Capture the cell that displays the provided text and extract its (X, Y) central coordinate. 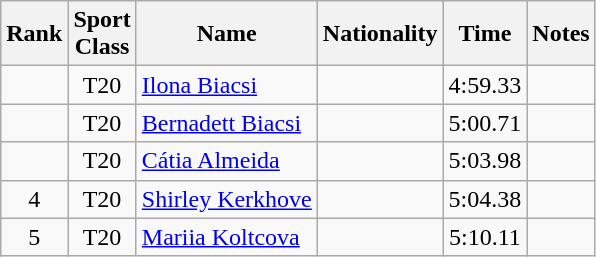
Cátia Almeida (226, 161)
Bernadett Biacsi (226, 123)
5:00.71 (485, 123)
SportClass (102, 34)
Time (485, 34)
5 (34, 237)
4 (34, 199)
5:10.11 (485, 237)
Rank (34, 34)
Shirley Kerkhove (226, 199)
Mariia Koltcova (226, 237)
5:04.38 (485, 199)
4:59.33 (485, 85)
Name (226, 34)
Notes (561, 34)
5:03.98 (485, 161)
Ilona Biacsi (226, 85)
Nationality (380, 34)
